Extract the [x, y] coordinate from the center of the cell holding the provided text.  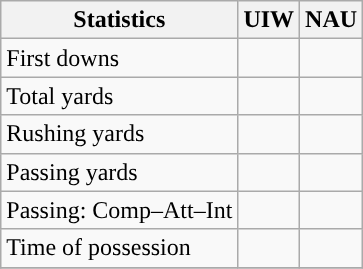
NAU [332, 20]
Time of possession [120, 248]
Rushing yards [120, 134]
Passing: Comp–Att–Int [120, 210]
Total yards [120, 96]
First downs [120, 58]
Statistics [120, 20]
Passing yards [120, 172]
UIW [269, 20]
